Return the (X, Y) coordinate for the center point of the cell that contains the specified text.  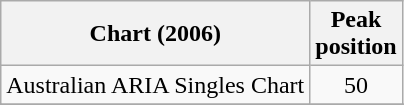
Australian ARIA Singles Chart (156, 85)
50 (356, 85)
Chart (2006) (156, 34)
Peakposition (356, 34)
